Return (X, Y) of the center of cell containing provided text 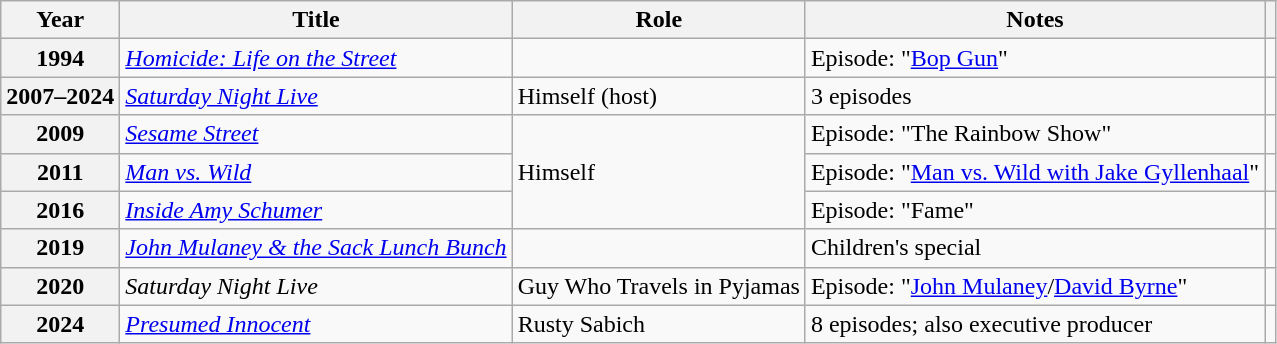
Inside Amy Schumer (316, 210)
Title (316, 20)
Episode: "Bop Gun" (1034, 58)
Himself (host) (658, 96)
2011 (60, 172)
Episode: "Man vs. Wild with Jake Gyllenhaal" (1034, 172)
Man vs. Wild (316, 172)
Himself (658, 172)
Episode: "The Rainbow Show" (1034, 134)
Notes (1034, 20)
1994 (60, 58)
2024 (60, 324)
2009 (60, 134)
Episode: "Fame" (1034, 210)
Role (658, 20)
8 episodes; also executive producer (1034, 324)
Year (60, 20)
2019 (60, 248)
Rusty Sabich (658, 324)
2016 (60, 210)
Episode: "John Mulaney/David Byrne" (1034, 286)
Sesame Street (316, 134)
2020 (60, 286)
Homicide: Life on the Street (316, 58)
2007–2024 (60, 96)
John Mulaney & the Sack Lunch Bunch (316, 248)
Presumed Innocent (316, 324)
Children's special (1034, 248)
3 episodes (1034, 96)
Guy Who Travels in Pyjamas (658, 286)
